Find where the given text appears and provide that cell's center as (X, Y) coordinate. 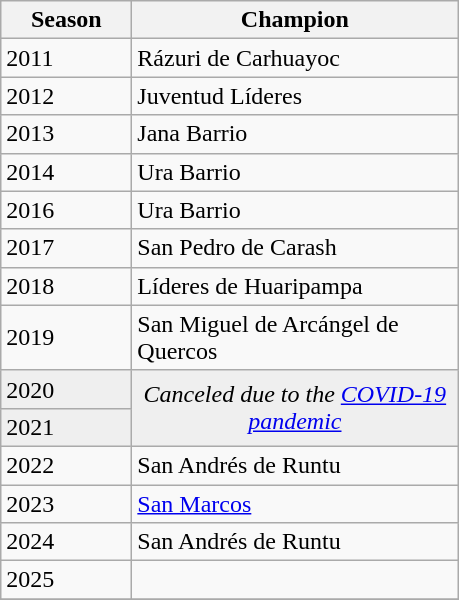
Champion (295, 20)
2014 (66, 172)
2019 (66, 338)
San Pedro de Carash (295, 248)
San Miguel de Arcángel de Quercos (295, 338)
Rázuri de Carhuayoc (295, 58)
2013 (66, 134)
2012 (66, 96)
2011 (66, 58)
Juventud Líderes (295, 96)
Jana Barrio (295, 134)
2020 (66, 389)
2016 (66, 210)
San Marcos (295, 503)
2024 (66, 542)
Canceled due to the COVID-19 pandemic (295, 408)
2025 (66, 580)
Líderes de Huaripampa (295, 286)
2022 (66, 465)
2023 (66, 503)
2021 (66, 427)
2017 (66, 248)
Season (66, 20)
2018 (66, 286)
